Pinpoint the cell where the given text exists, returning its [x, y] midpoint coordinate. 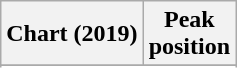
Peakposition [189, 34]
Chart (2019) [72, 34]
